Return (X, Y) of the center of cell containing provided text 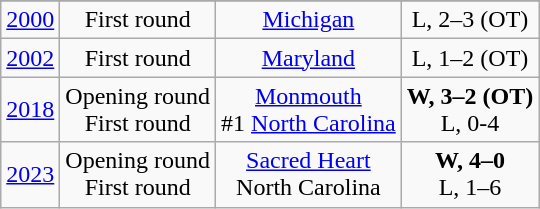
W, 4–0L, 1–6 (470, 174)
W, 3–2 (OT)L, 0-4 (470, 110)
2000 (30, 20)
2002 (30, 58)
Michigan (309, 20)
2018 (30, 110)
Maryland (309, 58)
Monmouth#1 North Carolina (309, 110)
L, 1–2 (OT) (470, 58)
Sacred HeartNorth Carolina (309, 174)
2023 (30, 174)
L, 2–3 (OT) (470, 20)
